For the text-containing cell, return its midpoint in (x, y) coordinate format. 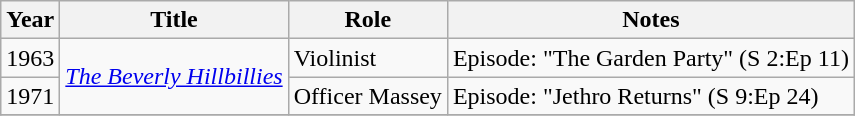
1963 (30, 58)
The Beverly Hillbillies (174, 77)
Episode: "Jethro Returns" (S 9:Ep 24) (650, 96)
Notes (650, 20)
1971 (30, 96)
Role (368, 20)
Year (30, 20)
Episode: "The Garden Party" (S 2:Ep 11) (650, 58)
Officer Massey (368, 96)
Violinist (368, 58)
Title (174, 20)
